Provide the [X, Y] coordinate of the cell's center where the given text is located.  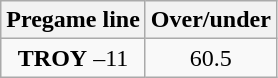
TROY –11 [74, 58]
60.5 [210, 58]
Pregame line [74, 20]
Over/under [210, 20]
